Output the (x, y) coordinate of the center of the cell containing the given text.  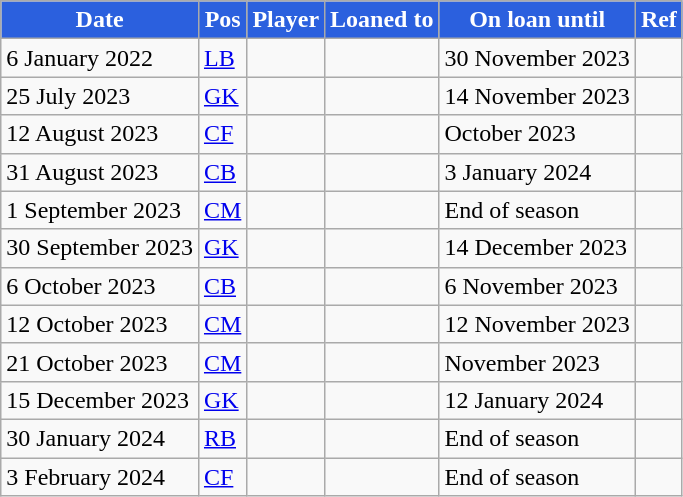
30 January 2024 (100, 438)
RB (222, 438)
30 November 2023 (537, 58)
6 October 2023 (100, 286)
12 November 2023 (537, 324)
Pos (222, 20)
12 January 2024 (537, 400)
21 October 2023 (100, 362)
15 December 2023 (100, 400)
Ref (658, 20)
6 November 2023 (537, 286)
1 September 2023 (100, 210)
Loaned to (382, 20)
November 2023 (537, 362)
Player (286, 20)
25 July 2023 (100, 96)
14 November 2023 (537, 96)
3 January 2024 (537, 172)
Date (100, 20)
14 December 2023 (537, 248)
On loan until (537, 20)
3 February 2024 (100, 477)
October 2023 (537, 134)
30 September 2023 (100, 248)
LB (222, 58)
31 August 2023 (100, 172)
6 January 2022 (100, 58)
12 August 2023 (100, 134)
12 October 2023 (100, 324)
